Capture the cell that displays the provided text and extract its (X, Y) central coordinate. 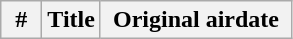
Title (72, 20)
Original airdate (196, 20)
# (22, 20)
